Search for the cell housing the specified text and yield its (x, y) center coordinate. 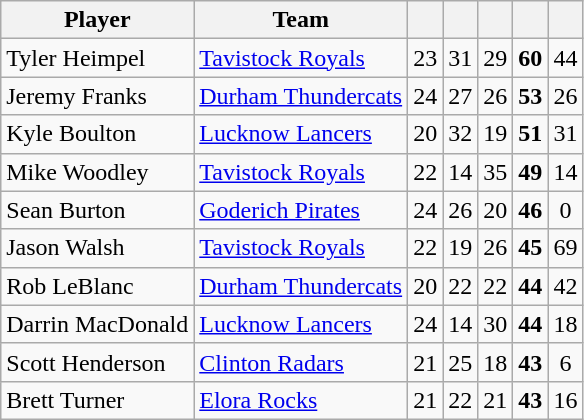
Elora Rocks (301, 400)
42 (566, 286)
51 (530, 134)
16 (566, 400)
49 (530, 172)
Darrin MacDonald (98, 324)
Mike Woodley (98, 172)
Sean Burton (98, 210)
6 (566, 362)
Scott Henderson (98, 362)
Jason Walsh (98, 248)
Team (301, 20)
29 (496, 58)
Rob LeBlanc (98, 286)
32 (460, 134)
30 (496, 324)
Tyler Heimpel (98, 58)
53 (530, 96)
Goderich Pirates (301, 210)
Player (98, 20)
46 (530, 210)
0 (566, 210)
25 (460, 362)
27 (460, 96)
Brett Turner (98, 400)
45 (530, 248)
35 (496, 172)
60 (530, 58)
23 (426, 58)
Clinton Radars (301, 362)
Kyle Boulton (98, 134)
Jeremy Franks (98, 96)
69 (566, 248)
